Return (x, y) of the center of cell containing provided text 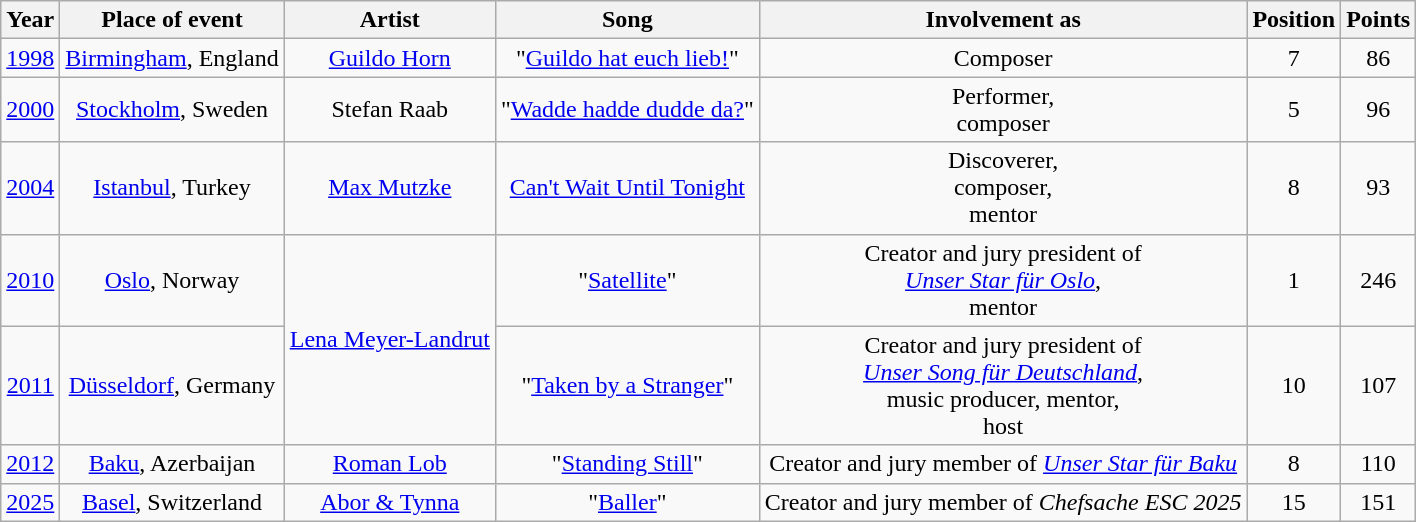
246 (1378, 280)
"Standing Still" (627, 464)
Composer (1003, 58)
Creator and jury president ofUnser Song für Deutschland,music producer, mentor, host (1003, 386)
7 (1294, 58)
Basel, Switzerland (172, 502)
Position (1294, 20)
Creator and jury member of Chefsache ESC 2025 (1003, 502)
"Satellite" (627, 280)
Baku, Azerbaijan (172, 464)
Artist (390, 20)
Discoverer,composer,mentor (1003, 188)
Abor & Tynna (390, 502)
Oslo, Norway (172, 280)
96 (1378, 110)
Performer,composer (1003, 110)
2010 (30, 280)
Düsseldorf, Germany (172, 386)
Istanbul, Turkey (172, 188)
1998 (30, 58)
Stefan Raab (390, 110)
Creator and jury member of Unser Star für Baku (1003, 464)
1 (1294, 280)
Stockholm, Sweden (172, 110)
"Wadde hadde dudde da?" (627, 110)
2012 (30, 464)
Points (1378, 20)
Can't Wait Until Tonight (627, 188)
"Baller" (627, 502)
93 (1378, 188)
86 (1378, 58)
110 (1378, 464)
151 (1378, 502)
Guildo Horn (390, 58)
Involvement as (1003, 20)
2025 (30, 502)
Roman Lob (390, 464)
2004 (30, 188)
Max Mutzke (390, 188)
Year (30, 20)
"Taken by a Stranger" (627, 386)
2000 (30, 110)
Creator and jury president ofUnser Star für Oslo,mentor (1003, 280)
2011 (30, 386)
10 (1294, 386)
Lena Meyer-Landrut (390, 340)
107 (1378, 386)
Song (627, 20)
5 (1294, 110)
Place of event (172, 20)
"Guildo hat euch lieb!" (627, 58)
Birmingham, England (172, 58)
15 (1294, 502)
